Scan for the cell matching the given text and deliver its (x, y) coordinate at center. 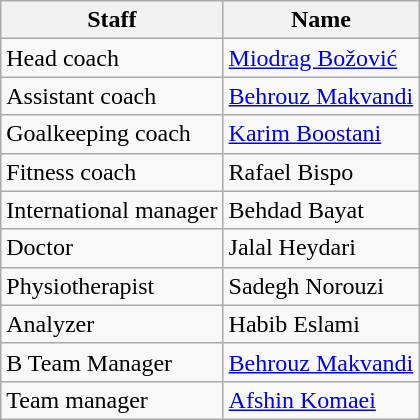
Afshin Komaei (321, 400)
B Team Manager (112, 362)
Team manager (112, 400)
Sadegh Norouzi (321, 286)
Doctor (112, 248)
Physiotherapist (112, 286)
Rafael Bispo (321, 172)
Jalal Heydari (321, 248)
Head coach (112, 58)
Goalkeeping coach (112, 134)
Miodrag Božović (321, 58)
Analyzer (112, 324)
Assistant coach (112, 96)
Staff (112, 20)
Habib Eslami (321, 324)
Behdad Bayat (321, 210)
Karim Boostani (321, 134)
Fitness coach (112, 172)
Name (321, 20)
International manager (112, 210)
